From the cell containing the given text, extract its center point as (X, Y) coordinate. 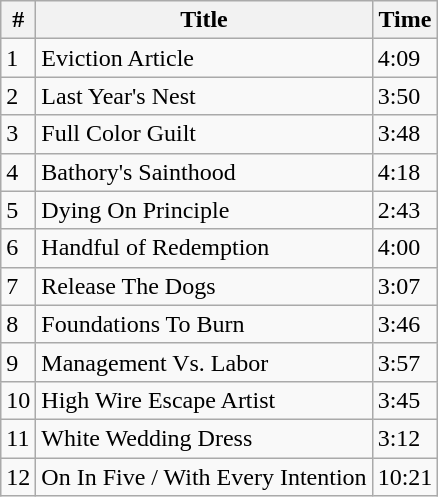
High Wire Escape Artist (204, 400)
12 (18, 477)
6 (18, 248)
Handful of Redemption (204, 248)
5 (18, 210)
Title (204, 20)
3:12 (405, 438)
11 (18, 438)
Full Color Guilt (204, 134)
Last Year's Nest (204, 96)
White Wedding Dress (204, 438)
2 (18, 96)
Eviction Article (204, 58)
3:57 (405, 362)
Release The Dogs (204, 286)
9 (18, 362)
3:07 (405, 286)
8 (18, 324)
Dying On Principle (204, 210)
3:48 (405, 134)
# (18, 20)
7 (18, 286)
On In Five / With Every Intention (204, 477)
Management Vs. Labor (204, 362)
Foundations To Burn (204, 324)
3:50 (405, 96)
3 (18, 134)
4 (18, 172)
3:45 (405, 400)
2:43 (405, 210)
Bathory's Sainthood (204, 172)
1 (18, 58)
10:21 (405, 477)
3:46 (405, 324)
4:18 (405, 172)
Time (405, 20)
4:00 (405, 248)
10 (18, 400)
4:09 (405, 58)
